Find where the given text appears and provide that cell's center as (X, Y) coordinate. 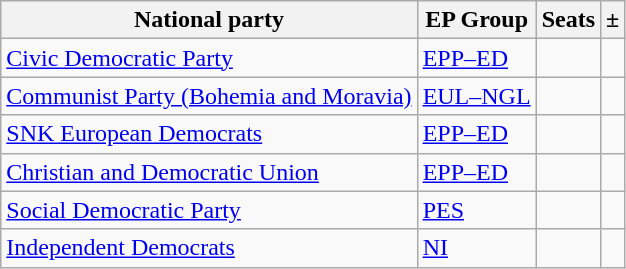
Civic Democratic Party (209, 58)
Social Democratic Party (209, 210)
SNK European Democrats (209, 134)
Christian and Democratic Union (209, 172)
PES (476, 210)
Communist Party (Bohemia and Moravia) (209, 96)
Independent Democrats (209, 248)
EP Group (476, 20)
EUL–NGL (476, 96)
Seats (568, 20)
NI (476, 248)
National party (209, 20)
± (613, 20)
